Output the [x, y] coordinate of the center of the cell containing the given text.  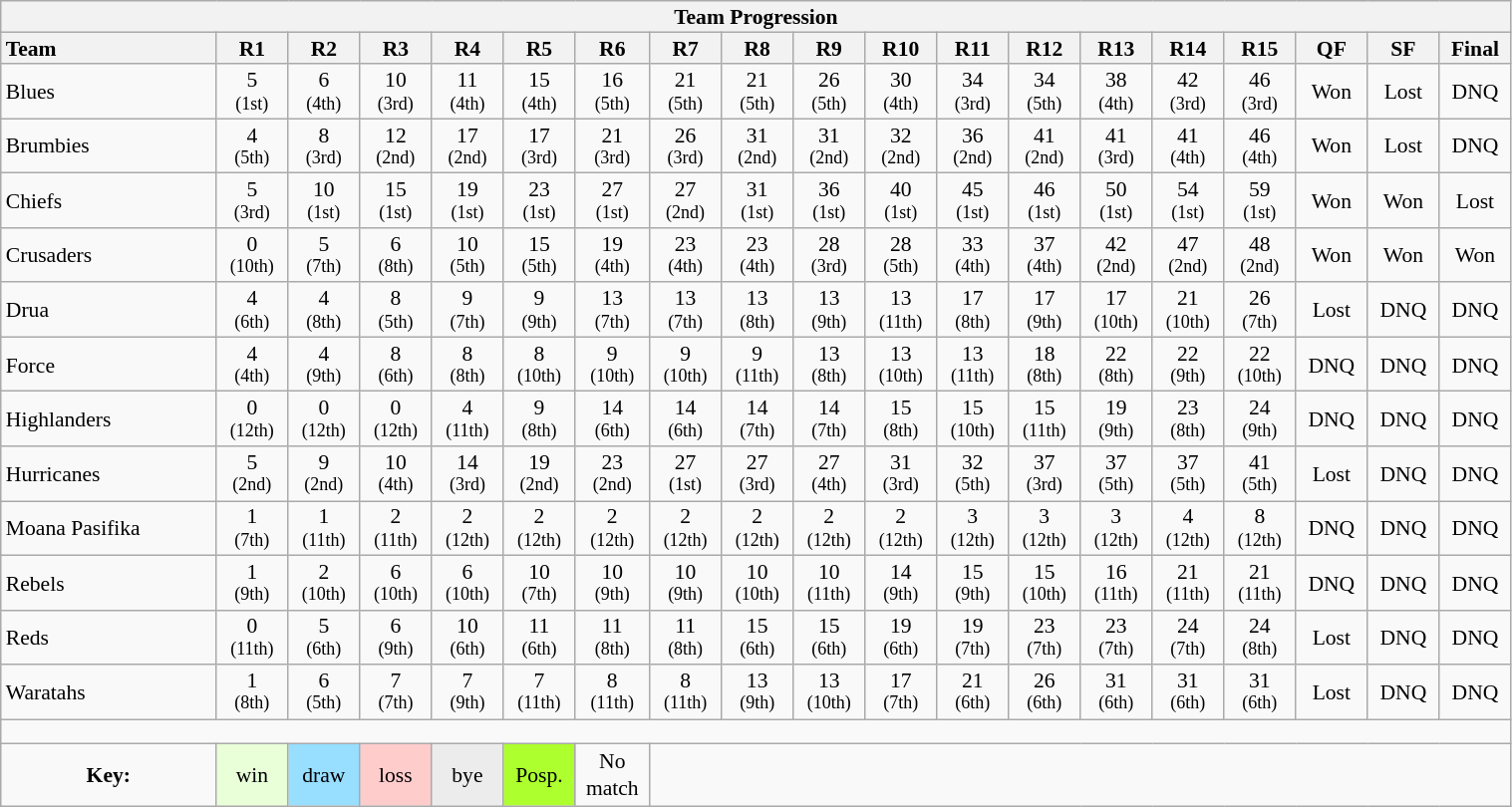
5 (3rd) [252, 201]
R7 [686, 49]
9 (8th) [539, 418]
27 (3rd) [757, 474]
40 (1st) [901, 201]
11 (4th) [467, 92]
No match [612, 775]
14 (3rd) [467, 474]
5 (7th) [324, 255]
R4 [467, 49]
R9 [829, 49]
9 (9th) [539, 311]
6 (9th) [396, 638]
21 (3rd) [612, 145]
Key: [109, 775]
31 (3rd) [901, 474]
11 (6th) [539, 638]
30 (4th) [901, 92]
21 (6th) [973, 691]
6 (4th) [324, 92]
9 (7th) [467, 311]
5 (1st) [252, 92]
23 (1st) [539, 201]
22 (10th) [1260, 365]
27 (4th) [829, 474]
19 (1st) [467, 201]
2 (10th) [324, 584]
28 (5th) [901, 255]
16 (5th) [612, 92]
26 (6th) [1045, 691]
19 (9th) [1116, 418]
26 (5th) [829, 92]
15 (11th) [1045, 418]
19 (4th) [612, 255]
2 (11th) [396, 528]
46 (3rd) [1260, 92]
R14 [1188, 49]
Force [109, 365]
R12 [1045, 49]
27 (2nd) [686, 201]
10 (7th) [539, 584]
4 (9th) [324, 365]
14 (9th) [901, 584]
26 (3rd) [686, 145]
8 (6th) [396, 365]
7 (7th) [396, 691]
32 (5th) [973, 474]
24 (8th) [1260, 638]
Moana Pasifika [109, 528]
59 (1st) [1260, 201]
41 (2nd) [1045, 145]
R10 [901, 49]
34 (3rd) [973, 92]
8 (3rd) [324, 145]
54 (1st) [1188, 201]
42 (3rd) [1188, 92]
17 (9th) [1045, 311]
Final [1475, 49]
4 (11th) [467, 418]
17 (3rd) [539, 145]
Highlanders [109, 418]
31 (1st) [757, 201]
6 (8th) [396, 255]
47 (2nd) [1188, 255]
R1 [252, 49]
36 (2nd) [973, 145]
15 (5th) [539, 255]
SF [1403, 49]
19 (2nd) [539, 474]
Drua [109, 311]
10 (6th) [467, 638]
Reds [109, 638]
8 (5th) [396, 311]
26 (7th) [1260, 311]
8 (12th) [1260, 528]
41 (5th) [1260, 474]
46 (4th) [1260, 145]
22 (9th) [1188, 365]
4 (4th) [252, 365]
21 (10th) [1188, 311]
4 (12th) [1188, 528]
50 (1st) [1116, 201]
48 (2nd) [1260, 255]
5 (2nd) [252, 474]
bye [467, 775]
R5 [539, 49]
16 (11th) [1116, 584]
18 (8th) [1045, 365]
15 (9th) [973, 584]
23 (8th) [1188, 418]
37 (4th) [1045, 255]
4 (8th) [324, 311]
9 (11th) [757, 365]
win [252, 775]
Posp. [539, 775]
12 (2nd) [396, 145]
1 (9th) [252, 584]
7 (11th) [539, 691]
38 (4th) [1116, 92]
1 (11th) [324, 528]
19 (6th) [901, 638]
15 (8th) [901, 418]
41 (3rd) [1116, 145]
R11 [973, 49]
36 (1st) [829, 201]
7 (9th) [467, 691]
17 (8th) [973, 311]
4 (6th) [252, 311]
32 (2nd) [901, 145]
10 (10th) [757, 584]
0 (10th) [252, 255]
R2 [324, 49]
10 (5th) [467, 255]
loss [396, 775]
24 (7th) [1188, 638]
Crusaders [109, 255]
41 (4th) [1188, 145]
R15 [1260, 49]
6 (5th) [324, 691]
15 (1st) [396, 201]
33 (4th) [973, 255]
24 (9th) [1260, 418]
4 (5th) [252, 145]
45 (1st) [973, 201]
Rebels [109, 584]
10 (11th) [829, 584]
23 (2nd) [612, 474]
9 (2nd) [324, 474]
Brumbies [109, 145]
Waratahs [109, 691]
17 (7th) [901, 691]
37 (3rd) [1045, 474]
R13 [1116, 49]
22 (8th) [1116, 365]
0 (11th) [252, 638]
34 (5th) [1045, 92]
Blues [109, 92]
42 (2nd) [1116, 255]
10 (4th) [396, 474]
17 (2nd) [467, 145]
draw [324, 775]
10 (3rd) [396, 92]
1 (8th) [252, 691]
R3 [396, 49]
46 (1st) [1045, 201]
8 (10th) [539, 365]
10 (1st) [324, 201]
8 (8th) [467, 365]
R8 [757, 49]
Team [109, 49]
R6 [612, 49]
15 (4th) [539, 92]
28 (3rd) [829, 255]
17 (10th) [1116, 311]
1 (7th) [252, 528]
QF [1332, 49]
19 (7th) [973, 638]
5 (6th) [324, 638]
Hurricanes [109, 474]
Team Progression [756, 17]
Chiefs [109, 201]
